Scan for the cell matching the given text and deliver its [x, y] coordinate at center. 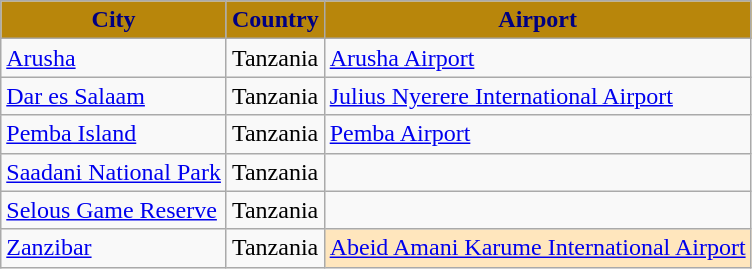
Pemba Airport [538, 134]
Dar es Salaam [114, 96]
Julius Nyerere International Airport [538, 96]
Arusha [114, 58]
Arusha Airport [538, 58]
Country [275, 20]
Selous Game Reserve [114, 210]
Pemba Island [114, 134]
Airport [538, 20]
Abeid Amani Karume International Airport [538, 248]
Saadani National Park [114, 172]
Zanzibar [114, 248]
City [114, 20]
